Return the (x, y) coordinate for the center point of the cell that contains the specified text.  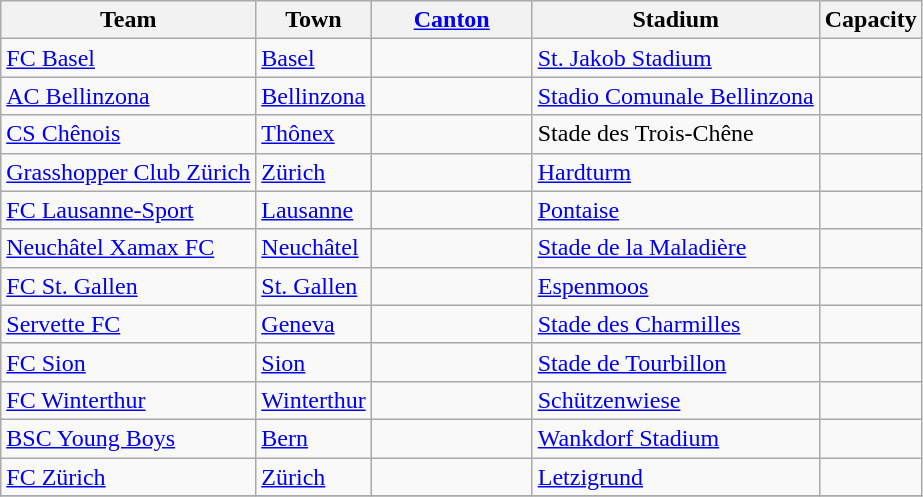
Letzigrund (676, 477)
Grasshopper Club Zürich (128, 172)
Stade des Charmilles (676, 324)
FC Zürich (128, 477)
FC Lausanne-Sport (128, 210)
Thônex (314, 134)
Wankdorf Stadium (676, 438)
Hardturm (676, 172)
FC Sion (128, 362)
Bern (314, 438)
FC St. Gallen (128, 286)
Winterthur (314, 400)
Capacity (870, 20)
Canton (452, 20)
Stade de la Maladière (676, 248)
Geneva (314, 324)
Town (314, 20)
Sion (314, 362)
FC Basel (128, 58)
Stade de Tourbillon (676, 362)
FC Winterthur (128, 400)
BSC Young Boys (128, 438)
Neuchâtel Xamax FC (128, 248)
Team (128, 20)
Schützenwiese (676, 400)
Basel (314, 58)
Espenmoos (676, 286)
Pontaise (676, 210)
Neuchâtel (314, 248)
Stadium (676, 20)
Bellinzona (314, 96)
AC Bellinzona (128, 96)
Stadio Comunale Bellinzona (676, 96)
Servette FC (128, 324)
CS Chênois (128, 134)
St. Jakob Stadium (676, 58)
Lausanne (314, 210)
Stade des Trois-Chêne (676, 134)
St. Gallen (314, 286)
